Find where the given text appears and provide that cell's center as (X, Y) coordinate. 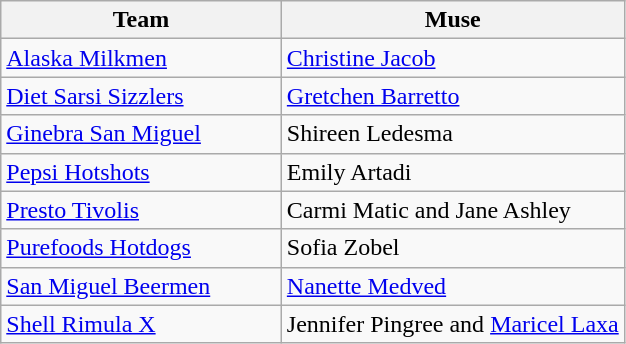
Pepsi Hotshots (142, 172)
Muse (452, 20)
Ginebra San Miguel (142, 134)
Alaska Milkmen (142, 58)
Christine Jacob (452, 58)
Nanette Medved (452, 286)
Emily Artadi (452, 172)
Shell Rimula X (142, 324)
Shireen Ledesma (452, 134)
Gretchen Barretto (452, 96)
Team (142, 20)
Presto Tivolis (142, 210)
Diet Sarsi Sizzlers (142, 96)
Carmi Matic and Jane Ashley (452, 210)
Jennifer Pingree and Maricel Laxa (452, 324)
Sofia Zobel (452, 248)
San Miguel Beermen (142, 286)
Purefoods Hotdogs (142, 248)
